Capture the cell that displays the provided text and extract its [X, Y] central coordinate. 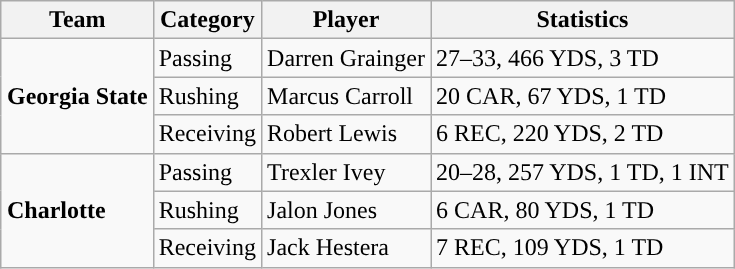
Charlotte [77, 210]
Category [207, 20]
Robert Lewis [346, 134]
Darren Grainger [346, 58]
Player [346, 20]
Jalon Jones [346, 210]
Trexler Ivey [346, 172]
Statistics [583, 20]
Georgia State [77, 96]
Team [77, 20]
6 REC, 220 YDS, 2 TD [583, 134]
27–33, 466 YDS, 3 TD [583, 58]
Jack Hestera [346, 248]
20–28, 257 YDS, 1 TD, 1 INT [583, 172]
Marcus Carroll [346, 96]
20 CAR, 67 YDS, 1 TD [583, 96]
6 CAR, 80 YDS, 1 TD [583, 210]
7 REC, 109 YDS, 1 TD [583, 248]
